Scan for the cell matching the given text and deliver its (X, Y) coordinate at center. 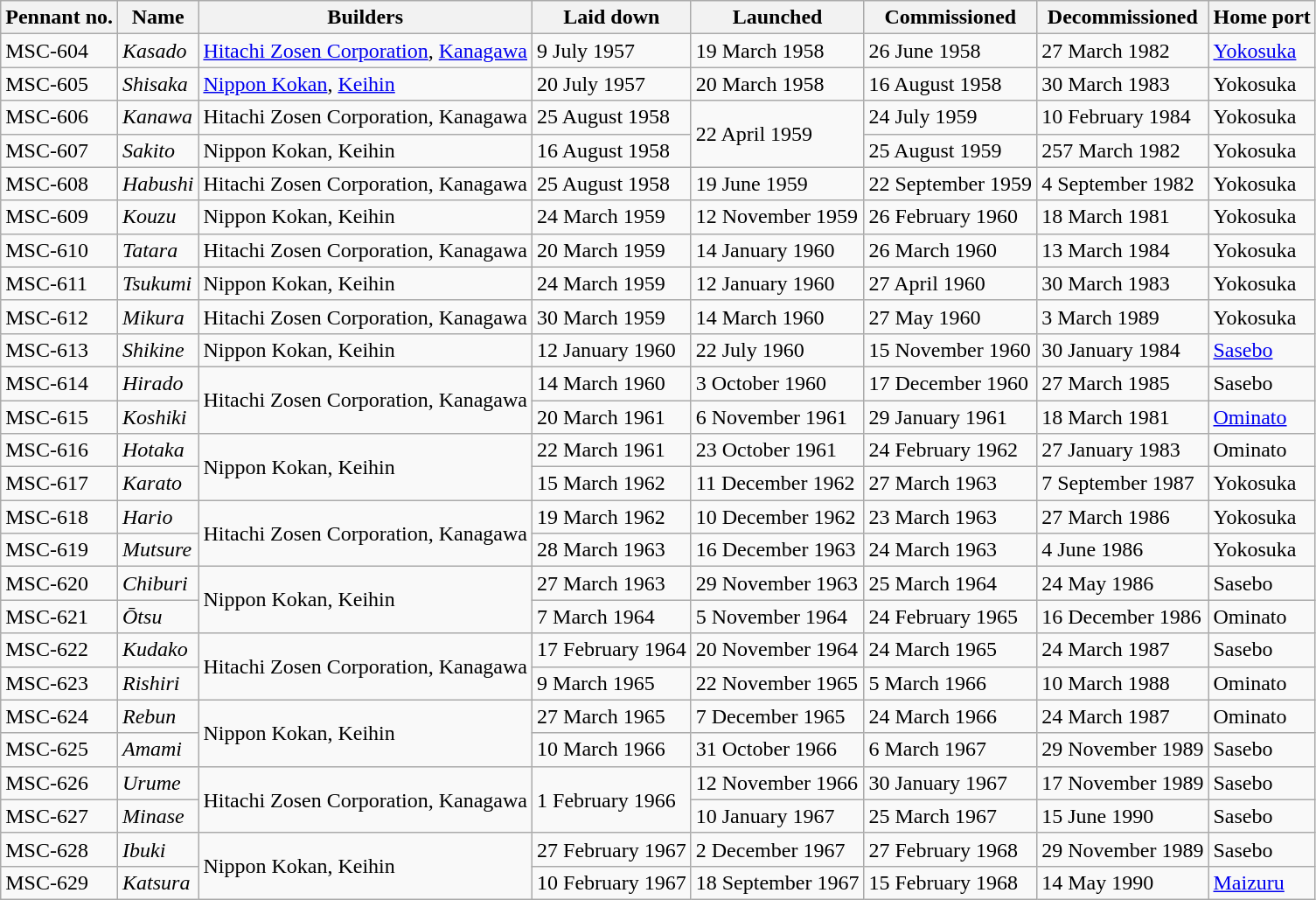
12 November 1966 (777, 783)
27 April 1960 (950, 283)
15 June 1990 (1123, 816)
27 January 1983 (1123, 450)
20 March 1958 (777, 84)
23 March 1963 (950, 517)
24 March 1966 (950, 716)
17 February 1964 (612, 650)
20 November 1964 (777, 650)
6 November 1961 (777, 417)
MSC-627 (59, 816)
1 February 1966 (612, 799)
MSC-626 (59, 783)
Katsura (158, 883)
16 December 1986 (1123, 617)
30 March 1959 (612, 317)
10 February 1984 (1123, 117)
Koshiki (158, 417)
9 July 1957 (612, 51)
MSC-620 (59, 583)
Tsukumi (158, 283)
Ibuki (158, 849)
30 January 1967 (950, 783)
25 March 1964 (950, 583)
MSC-605 (59, 84)
MSC-613 (59, 350)
4 September 1982 (1123, 184)
Chiburi (158, 583)
MSC-623 (59, 683)
MSC-616 (59, 450)
Laid down (612, 17)
7 March 1964 (612, 617)
27 February 1967 (612, 849)
Kouzu (158, 217)
19 June 1959 (777, 184)
Kasado (158, 51)
25 March 1967 (950, 816)
30 January 1984 (1123, 350)
29 January 1961 (950, 417)
17 November 1989 (1123, 783)
MSC-610 (59, 250)
Minase (158, 816)
Rebun (158, 716)
Home port (1262, 17)
MSC-615 (59, 417)
27 May 1960 (950, 317)
MSC-621 (59, 617)
10 March 1966 (612, 750)
Urume (158, 783)
MSC-617 (59, 484)
26 June 1958 (950, 51)
27 February 1968 (950, 849)
Name (158, 17)
11 December 1962 (777, 484)
4 June 1986 (1123, 550)
24 May 1986 (1123, 583)
Shisaka (158, 84)
Maizuru (1262, 883)
26 February 1960 (950, 217)
23 October 1961 (777, 450)
19 March 1958 (777, 51)
2 December 1967 (777, 849)
Launched (777, 17)
MSC-628 (59, 849)
Hirado (158, 383)
22 March 1961 (612, 450)
24 February 1962 (950, 450)
Ōtsu (158, 617)
27 March 1986 (1123, 517)
10 January 1967 (777, 816)
22 April 1959 (777, 134)
17 December 1960 (950, 383)
13 March 1984 (1123, 250)
MSC-629 (59, 883)
24 March 1963 (950, 550)
MSC-619 (59, 550)
Karato (158, 484)
14 May 1990 (1123, 883)
Commissioned (950, 17)
25 August 1959 (950, 150)
27 March 1982 (1123, 51)
20 March 1961 (612, 417)
22 September 1959 (950, 184)
Sakito (158, 150)
26 March 1960 (950, 250)
22 July 1960 (777, 350)
MSC-608 (59, 184)
14 January 1960 (777, 250)
24 March 1965 (950, 650)
27 March 1985 (1123, 383)
Builders (366, 17)
Kudako (158, 650)
10 March 1988 (1123, 683)
MSC-606 (59, 117)
Shikine (158, 350)
10 December 1962 (777, 517)
5 March 1966 (950, 683)
20 March 1959 (612, 250)
MSC-618 (59, 517)
Amami (158, 750)
Mikura (158, 317)
10 February 1967 (612, 883)
20 July 1957 (612, 84)
MSC-614 (59, 383)
15 February 1968 (950, 883)
Kanawa (158, 117)
Decommissioned (1123, 17)
MSC-607 (59, 150)
9 March 1965 (612, 683)
29 November 1963 (777, 583)
7 September 1987 (1123, 484)
27 March 1965 (612, 716)
MSC-624 (59, 716)
MSC-609 (59, 217)
Mutsure (158, 550)
MSC-622 (59, 650)
257 March 1982 (1123, 150)
31 October 1966 (777, 750)
24 July 1959 (950, 117)
3 October 1960 (777, 383)
19 March 1962 (612, 517)
22 November 1965 (777, 683)
Tatara (158, 250)
Rishiri (158, 683)
15 November 1960 (950, 350)
MSC-625 (59, 750)
Habushi (158, 184)
28 March 1963 (612, 550)
7 December 1965 (777, 716)
24 February 1965 (950, 617)
15 March 1962 (612, 484)
MSC-611 (59, 283)
5 November 1964 (777, 617)
MSC-604 (59, 51)
Hotaka (158, 450)
3 March 1989 (1123, 317)
MSC-612 (59, 317)
6 March 1967 (950, 750)
16 December 1963 (777, 550)
Pennant no. (59, 17)
12 November 1959 (777, 217)
18 September 1967 (777, 883)
Hario (158, 517)
